Detect which cell encompasses the target text, then output its (x, y) center coordinate. 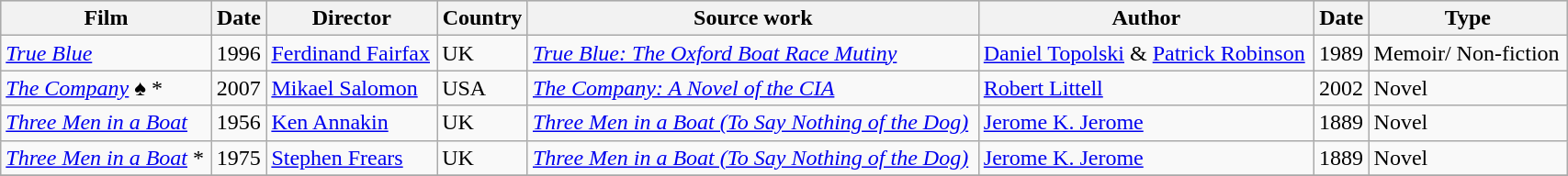
True Blue (107, 53)
Country (483, 18)
Film (107, 18)
Three Men in a Boat * (107, 158)
Memoir/ Non-fiction (1468, 53)
Director (352, 18)
USA (483, 88)
2007 (239, 88)
True Blue: The Oxford Boat Race Mutiny (753, 53)
Type (1468, 18)
Source work (753, 18)
Ken Annakin (352, 123)
The Company ♠ * (107, 88)
Robert Littell (1146, 88)
2002 (1341, 88)
Three Men in a Boat (107, 123)
Author (1146, 18)
The Company: A Novel of the CIA (753, 88)
1989 (1341, 53)
Daniel Topolski & Patrick Robinson (1146, 53)
1996 (239, 53)
1956 (239, 123)
1975 (239, 158)
Ferdinand Fairfax (352, 53)
Stephen Frears (352, 158)
Mikael Salomon (352, 88)
